Scan for the cell matching the given text and deliver its (x, y) coordinate at center. 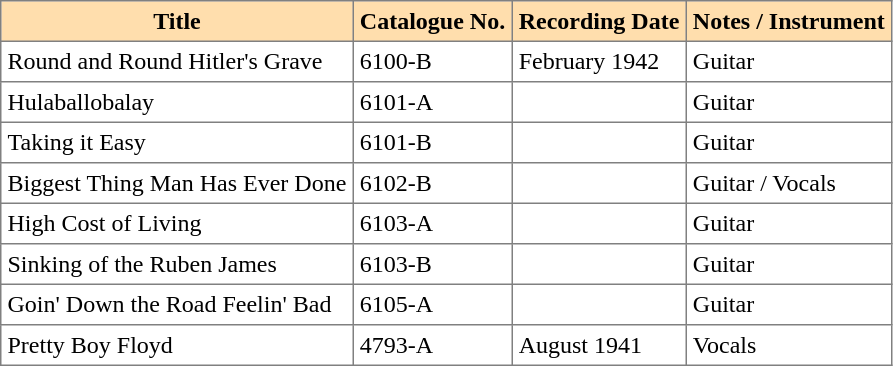
4793-A (432, 345)
August 1941 (599, 345)
6103-B (432, 264)
6105-A (432, 304)
6101-A (432, 102)
6103-A (432, 223)
Catalogue No. (432, 21)
Recording Date (599, 21)
Title (177, 21)
6102-B (432, 183)
Vocals (789, 345)
6100-B (432, 61)
Sinking of the Ruben James (177, 264)
High Cost of Living (177, 223)
Taking it Easy (177, 142)
Biggest Thing Man Has Ever Done (177, 183)
Notes / Instrument (789, 21)
Pretty Boy Floyd (177, 345)
February 1942 (599, 61)
6101-B (432, 142)
Hulaballobalay (177, 102)
Round and Round Hitler's Grave (177, 61)
Goin' Down the Road Feelin' Bad (177, 304)
Guitar / Vocals (789, 183)
